Pinpoint the cell where the given text exists, returning its [X, Y] midpoint coordinate. 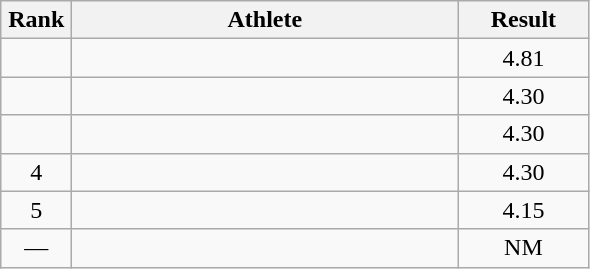
4 [36, 172]
4.15 [524, 210]
Result [524, 20]
Rank [36, 20]
— [36, 248]
5 [36, 210]
NM [524, 248]
Athlete [265, 20]
4.81 [524, 58]
